Locate the cell with the specified text and output its [X, Y] center coordinate. 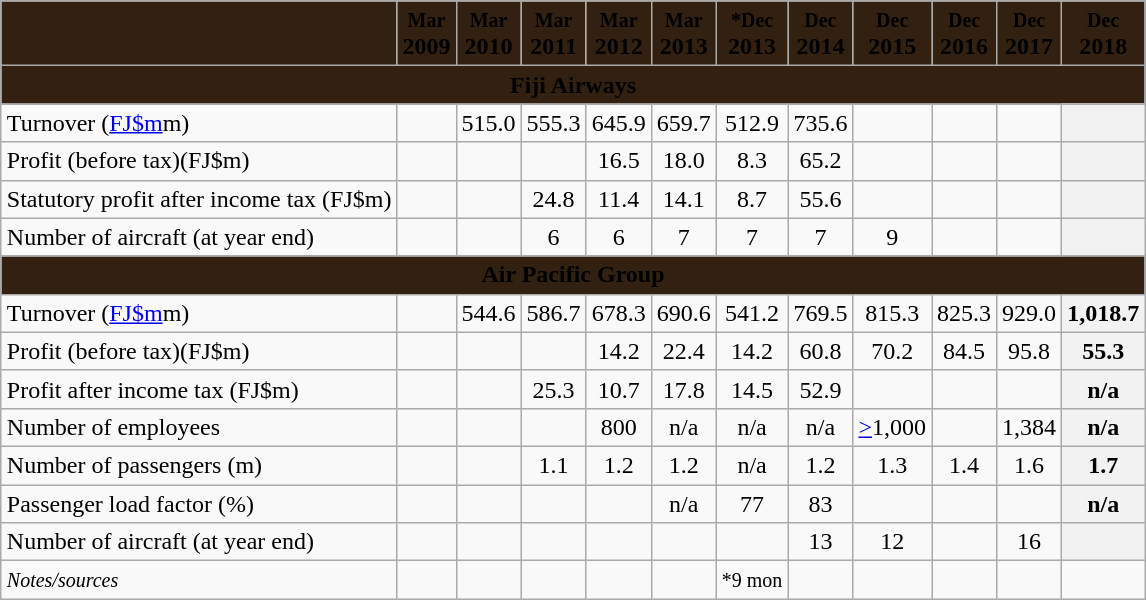
16.5 [618, 161]
Number of passengers (m) [199, 465]
83 [820, 503]
Dec2018 [1104, 34]
Dec2015 [892, 34]
541.2 [752, 313]
14.1 [684, 199]
Passenger load factor (%) [199, 503]
24.8 [554, 199]
512.9 [752, 123]
8.3 [752, 161]
70.2 [892, 351]
>1,000 [892, 427]
Notes/sources [199, 580]
815.3 [892, 313]
*9 mon [752, 580]
Dec2017 [1030, 34]
659.7 [684, 123]
769.5 [820, 313]
1.4 [964, 465]
95.8 [1030, 351]
555.3 [554, 123]
18.0 [684, 161]
1.3 [892, 465]
544.6 [488, 313]
825.3 [964, 313]
929.0 [1030, 313]
8.7 [752, 199]
690.6 [684, 313]
Mar2010 [488, 34]
Air Pacific Group [572, 275]
9 [892, 237]
Statutory profit after income tax (FJ$m) [199, 199]
Mar2011 [554, 34]
Number of employees [199, 427]
17.8 [684, 389]
60.8 [820, 351]
55.3 [1104, 351]
Dec2014 [820, 34]
1,384 [1030, 427]
*Dec2013 [752, 34]
25.3 [554, 389]
84.5 [964, 351]
1,018.7 [1104, 313]
12 [892, 542]
Fiji Airways [572, 85]
678.3 [618, 313]
14.5 [752, 389]
1.7 [1104, 465]
11.4 [618, 199]
16 [1030, 542]
Profit after income tax (FJ$m) [199, 389]
515.0 [488, 123]
800 [618, 427]
13 [820, 542]
735.6 [820, 123]
1.6 [1030, 465]
1.1 [554, 465]
10.7 [618, 389]
77 [752, 503]
586.7 [554, 313]
65.2 [820, 161]
22.4 [684, 351]
Mar2012 [618, 34]
645.9 [618, 123]
Mar2013 [684, 34]
55.6 [820, 199]
Dec2016 [964, 34]
52.9 [820, 389]
Mar2009 [426, 34]
